Return the (x, y) coordinate for the center point of the cell that contains the specified text.  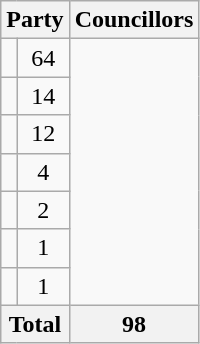
4 (43, 172)
Total (35, 324)
64 (43, 58)
14 (43, 96)
Councillors (134, 20)
12 (43, 134)
2 (43, 210)
Party (35, 20)
98 (134, 324)
